Scan for the cell matching the given text and deliver its (x, y) coordinate at center. 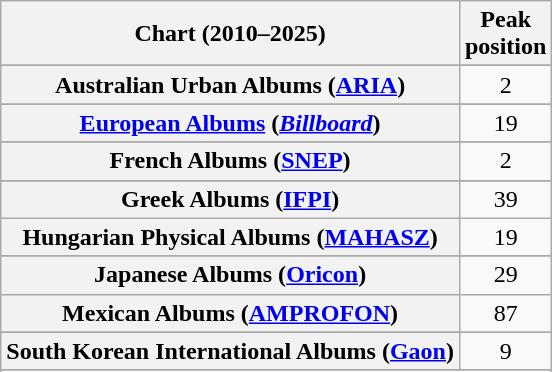
9 (505, 351)
87 (505, 313)
Greek Albums (IFPI) (230, 199)
Mexican Albums (AMPROFON) (230, 313)
Hungarian Physical Albums (MAHASZ) (230, 237)
Japanese Albums (Oricon) (230, 275)
29 (505, 275)
Chart (2010–2025) (230, 34)
Australian Urban Albums (ARIA) (230, 85)
South Korean International Albums (Gaon) (230, 351)
39 (505, 199)
French Albums (SNEP) (230, 161)
Peakposition (505, 34)
European Albums (Billboard) (230, 123)
